Return (X, Y) of the center of cell containing provided text 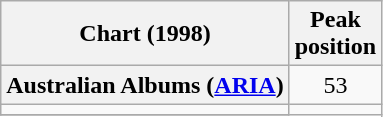
Peak position (335, 34)
Chart (1998) (145, 34)
Australian Albums (ARIA) (145, 85)
53 (335, 85)
